For the text-containing cell, return its midpoint in (x, y) coordinate format. 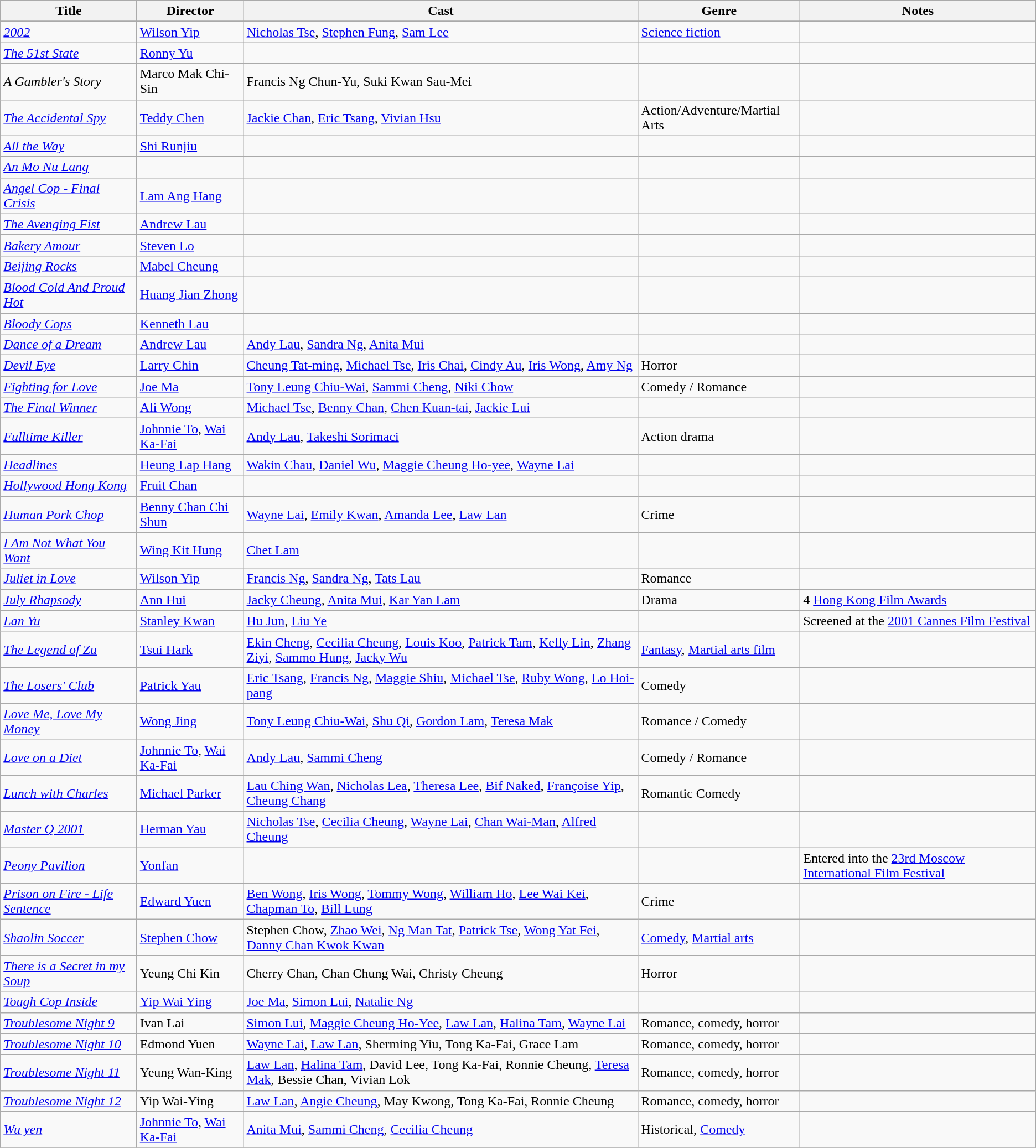
Wing Kit Hung (190, 550)
Tsui Hark (190, 650)
Law Lan, Angie Cheung, May Kwong, Tong Ka-Fai, Ronnie Cheung (441, 1101)
Lau Ching Wan, Nicholas Lea, Theresa Lee, Bif Naked, Françoise Yip, Cheung Chang (441, 793)
Peony Pavilion (69, 865)
Jackie Chan, Eric Tsang, Vivian Hsu (441, 117)
Andy Lau, Sammi Cheng (441, 757)
Wong Jing (190, 721)
Fulltime Killer (69, 436)
Master Q 2001 (69, 830)
Jacky Cheung, Anita Mui, Kar Yan Lam (441, 600)
The Final Winner (69, 408)
Teddy Chen (190, 117)
Ekin Cheng, Cecilia Cheung, Louis Koo, Patrick Tam, Kelly Lin, Zhang Ziyi, Sammo Hung, Jacky Wu (441, 650)
4 Hong Kong Film Awards (918, 600)
Tony Leung Chiu-Wai, Shu Qi, Gordon Lam, Teresa Mak (441, 721)
Francis Ng Chun-Yu, Suki Kwan Sau-Mei (441, 82)
Bloody Cops (69, 324)
Heung Lap Hang (190, 465)
Romance / Comedy (719, 721)
Ronny Yu (190, 53)
Simon Lui, Maggie Cheung Ho-Yee, Law Lan, Halina Tam, Wayne Lai (441, 1023)
Historical, Comedy (719, 1130)
Nicholas Tse, Cecilia Cheung, Wayne Lai, Chan Wai-Man, Alfred Cheung (441, 830)
The 51st State (69, 53)
Ben Wong, Iris Wong, Tommy Wong, William Ho, Lee Wai Kei, Chapman To, Bill Lung (441, 902)
Shi Runjiu (190, 146)
Romance (719, 579)
Action/Adventure/Martial Arts (719, 117)
Cheung Tat-ming, Michael Tse, Iris Chai, Cindy Au, Iris Wong, Amy Ng (441, 366)
Tough Cop Inside (69, 1002)
There is a Secret in my Soup (69, 974)
Law Lan, Halina Tam, David Lee, Tong Ka-Fai, Ronnie Cheung, Teresa Mak, Bessie Chan, Vivian Lok (441, 1072)
Headlines (69, 465)
Beijing Rocks (69, 266)
Hollywood Hong Kong (69, 486)
Comedy (719, 685)
Action drama (719, 436)
Yeung Chi Kin (190, 974)
Fruit Chan (190, 486)
Devil Eye (69, 366)
Francis Ng, Sandra Ng, Tats Lau (441, 579)
Herman Yau (190, 830)
Shaolin Soccer (69, 937)
Larry Chin (190, 366)
Lam Ang Hang (190, 196)
Stephen Chow, Zhao Wei, Ng Man Tat, Patrick Tse, Wong Yat Fei, Danny Chan Kwok Kwan (441, 937)
2002 (69, 32)
Entered into the 23rd Moscow International Film Festival (918, 865)
Nicholas Tse, Stephen Fung, Sam Lee (441, 32)
Love Me, Love My Money (69, 721)
Anita Mui, Sammi Cheng, Cecilia Cheung (441, 1130)
Stephen Chow (190, 937)
Genre (719, 11)
Edmond Yuen (190, 1044)
Joe Ma, Simon Lui, Natalie Ng (441, 1002)
Troublesome Night 10 (69, 1044)
Kenneth Lau (190, 324)
Juliet in Love (69, 579)
I Am Not What You Want (69, 550)
Title (69, 11)
Lunch with Charles (69, 793)
Ivan Lai (190, 1023)
Eric Tsang, Francis Ng, Maggie Shiu, Michael Tse, Ruby Wong, Lo Hoi-pang (441, 685)
July Rhapsody (69, 600)
Wayne Lai, Emily Kwan, Amanda Lee, Law Lan (441, 515)
The Legend of Zu (69, 650)
Bakery Amour (69, 245)
Wakin Chau, Daniel Wu, Maggie Cheung Ho-yee, Wayne Lai (441, 465)
Edward Yuen (190, 902)
Fighting for Love (69, 387)
Joe Ma (190, 387)
Prison on Fire - Life Sentence (69, 902)
Angel Cop - Final Crisis (69, 196)
The Losers' Club (69, 685)
Yip Wai Ying (190, 1002)
Cherry Chan, Chan Chung Wai, Christy Cheung (441, 974)
Director (190, 11)
Human Pork Chop (69, 515)
Huang Jian Zhong (190, 294)
Mabel Cheung (190, 266)
Michael Parker (190, 793)
A Gambler's Story (69, 82)
Michael Tse, Benny Chan, Chen Kuan-tai, Jackie Lui (441, 408)
Wayne Lai, Law Lan, Sherming Yiu, Tong Ka-Fai, Grace Lam (441, 1044)
Yonfan (190, 865)
Lan Yu (69, 621)
Patrick Yau (190, 685)
The Accidental Spy (69, 117)
Andy Lau, Sandra Ng, Anita Mui (441, 345)
Fantasy, Martial arts film (719, 650)
Steven Lo (190, 245)
All the Way (69, 146)
Andy Lau, Takeshi Sorimaci (441, 436)
Chet Lam (441, 550)
Troublesome Night 11 (69, 1072)
Drama (719, 600)
Comedy, Martial arts (719, 937)
Benny Chan Chi Shun (190, 515)
Dance of a Dream (69, 345)
Blood Cold And Proud Hot (69, 294)
Ali Wong (190, 408)
Marco Mak Chi-Sin (190, 82)
Ann Hui (190, 600)
Romantic Comedy (719, 793)
Yip Wai-Ying (190, 1101)
Yeung Wan-King (190, 1072)
Stanley Kwan (190, 621)
Notes (918, 11)
The Avenging Fist (69, 224)
An Mo Nu Lang (69, 167)
Love on a Diet (69, 757)
Science fiction (719, 32)
Cast (441, 11)
Screened at the 2001 Cannes Film Festival (918, 621)
Tony Leung Chiu-Wai, Sammi Cheng, Niki Chow (441, 387)
Troublesome Night 9 (69, 1023)
Troublesome Night 12 (69, 1101)
Hu Jun, Liu Ye (441, 621)
Wu yen (69, 1130)
